Return [x, y] of the center of cell containing provided text 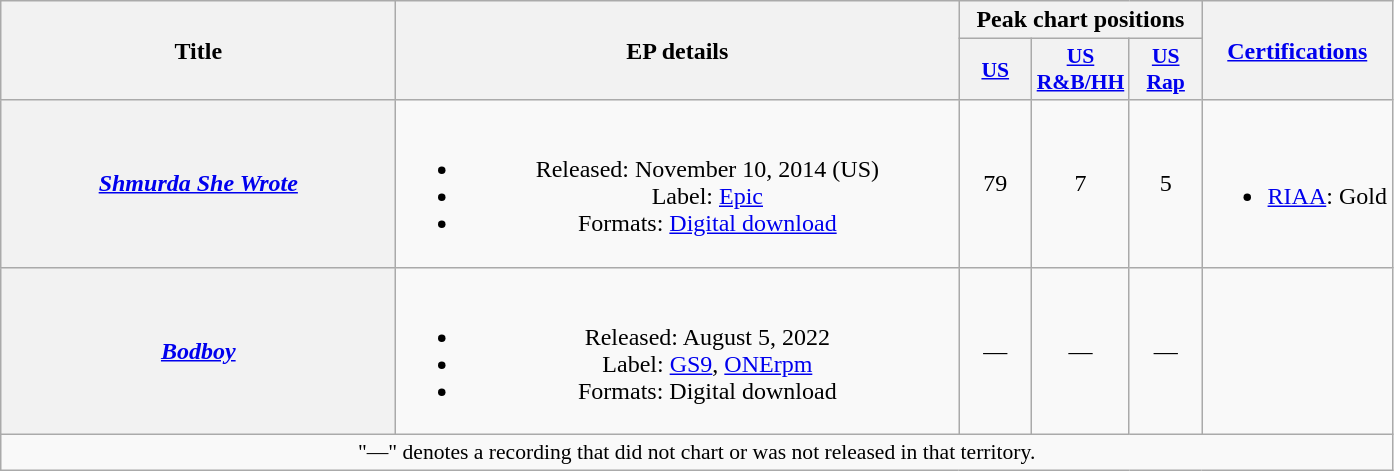
Bodboy [198, 350]
79 [996, 184]
Released: November 10, 2014 (US)Label: EpicFormats: Digital download [678, 184]
US [996, 70]
"—" denotes a recording that did not chart or was not released in that territory. [697, 452]
Released: August 5, 2022Label: GS9, ONErpmFormats: Digital download [678, 350]
USR&B/HH [1081, 70]
Title [198, 50]
7 [1081, 184]
USRap [1166, 70]
Certifications [1297, 50]
Peak chart positions [1080, 20]
EP details [678, 50]
5 [1166, 184]
RIAA: Gold [1297, 184]
Shmurda She Wrote [198, 184]
